For the text-containing cell, return its midpoint in (x, y) coordinate format. 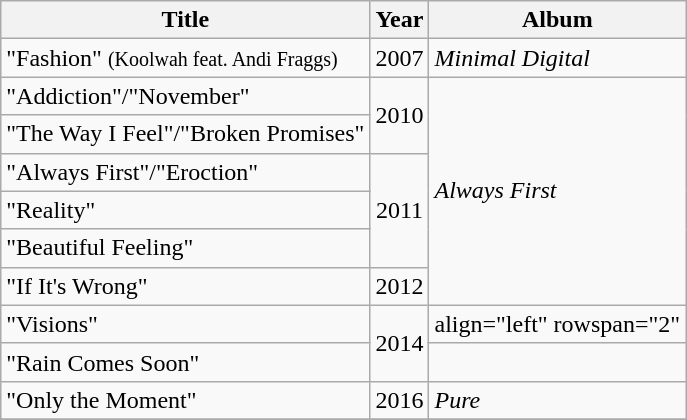
"If It's Wrong" (186, 286)
2012 (400, 286)
2010 (400, 115)
Minimal Digital (558, 58)
"Rain Comes Soon" (186, 362)
"Reality" (186, 210)
"Only the Moment" (186, 400)
"Fashion" (Koolwah feat. Andi Fraggs) (186, 58)
Title (186, 20)
Year (400, 20)
Pure (558, 400)
"The Way I Feel"/"Broken Promises" (186, 134)
2016 (400, 400)
2007 (400, 58)
"Visions" (186, 324)
Always First (558, 191)
2011 (400, 210)
align="left" rowspan="2" (558, 324)
"Always First"/"Eroction" (186, 172)
"Addiction"/"November" (186, 96)
"Beautiful Feeling" (186, 248)
Album (558, 20)
2014 (400, 343)
